Find where the given text appears and provide that cell's center as (x, y) coordinate. 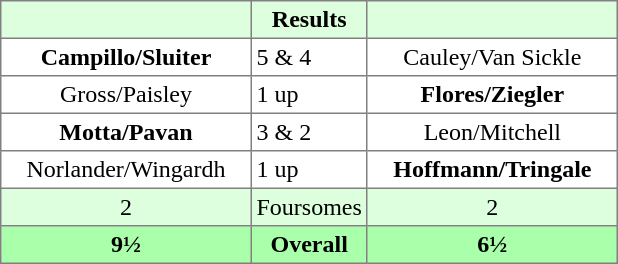
Campillo/Sluiter (126, 57)
9½ (126, 245)
Leon/Mitchell (492, 132)
Results (309, 20)
3 & 2 (309, 132)
Hoffmann/Tringale (492, 170)
Cauley/Van Sickle (492, 57)
Foursomes (309, 207)
Gross/Paisley (126, 95)
5 & 4 (309, 57)
6½ (492, 245)
Flores/Ziegler (492, 95)
Overall (309, 245)
Norlander/Wingardh (126, 170)
Motta/Pavan (126, 132)
